Detect which cell encompasses the target text, then output its (X, Y) center coordinate. 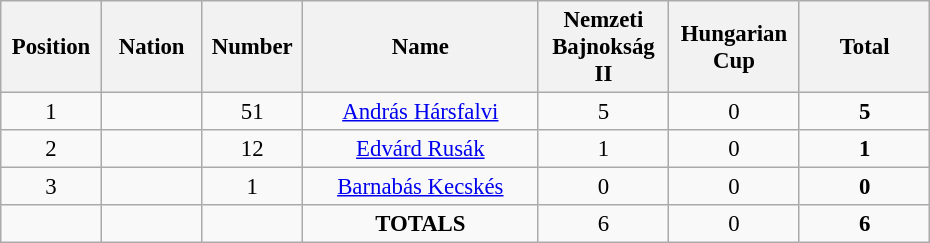
Number (252, 47)
TOTALS (421, 224)
51 (252, 112)
2 (52, 149)
Position (52, 47)
Edvárd Rusák (421, 149)
András Hársfalvi (421, 112)
12 (252, 149)
Total (864, 47)
Nemzeti Bajnokság II (604, 47)
3 (52, 187)
Nation (152, 47)
Barnabás Kecskés (421, 187)
Name (421, 47)
Hungarian Cup (734, 47)
